Capture the cell that displays the provided text and extract its (x, y) central coordinate. 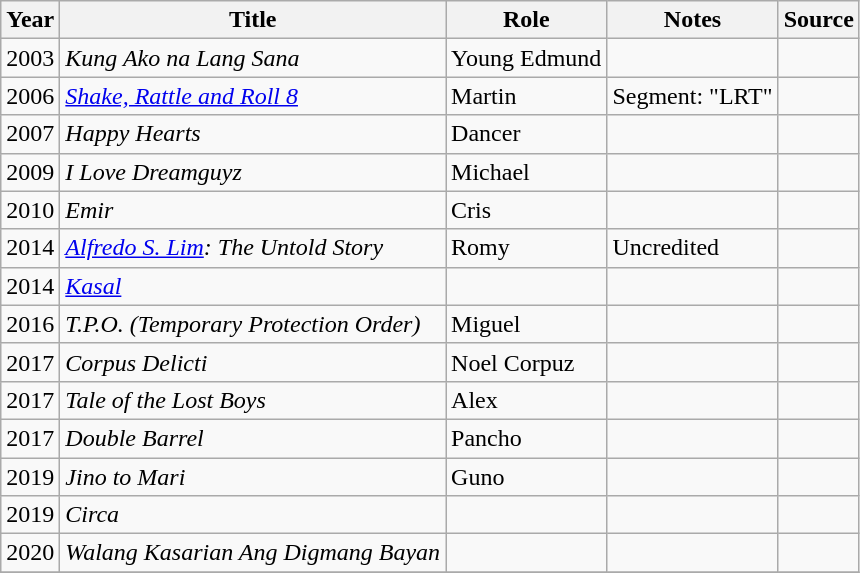
Cris (526, 210)
Alfredo S. Lim: The Untold Story (253, 248)
Title (253, 20)
Role (526, 20)
I Love Dreamguyz (253, 172)
Uncredited (692, 248)
2007 (30, 134)
Guno (526, 477)
2010 (30, 210)
Romy (526, 248)
Happy Hearts (253, 134)
Young Edmund (526, 58)
Year (30, 20)
Michael (526, 172)
Tale of the Lost Boys (253, 400)
Walang Kasarian Ang Digmang Bayan (253, 553)
Pancho (526, 438)
Miguel (526, 324)
Dancer (526, 134)
Emir (253, 210)
Noel Corpuz (526, 362)
Alex (526, 400)
Double Barrel (253, 438)
Shake, Rattle and Roll 8 (253, 96)
Source (818, 20)
Circa (253, 515)
Jino to Mari (253, 477)
2009 (30, 172)
Segment: "LRT" (692, 96)
Martin (526, 96)
2020 (30, 553)
Kasal (253, 286)
Corpus Delicti (253, 362)
Kung Ako na Lang Sana (253, 58)
2006 (30, 96)
Notes (692, 20)
2003 (30, 58)
T.P.O. (Temporary Protection Order) (253, 324)
2016 (30, 324)
